Provide the (x, y) coordinate of the cell's center where the given text is located.  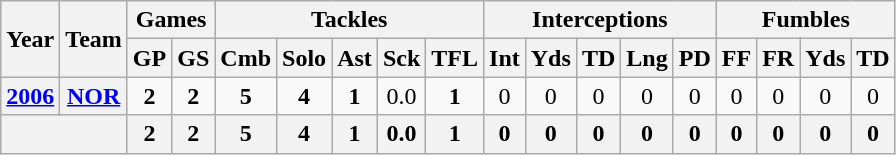
Games (170, 20)
GS (194, 58)
PD (694, 58)
2006 (30, 96)
Tackles (350, 20)
Ast (355, 58)
Solo (304, 58)
TFL (455, 58)
Team (94, 39)
Lng (647, 58)
Year (30, 39)
FR (778, 58)
Interceptions (600, 20)
GP (149, 58)
Sck (401, 58)
NOR (94, 96)
Int (505, 58)
Cmb (246, 58)
Fumbles (806, 20)
FF (736, 58)
